Find where the given text appears and provide that cell's center as (X, Y) coordinate. 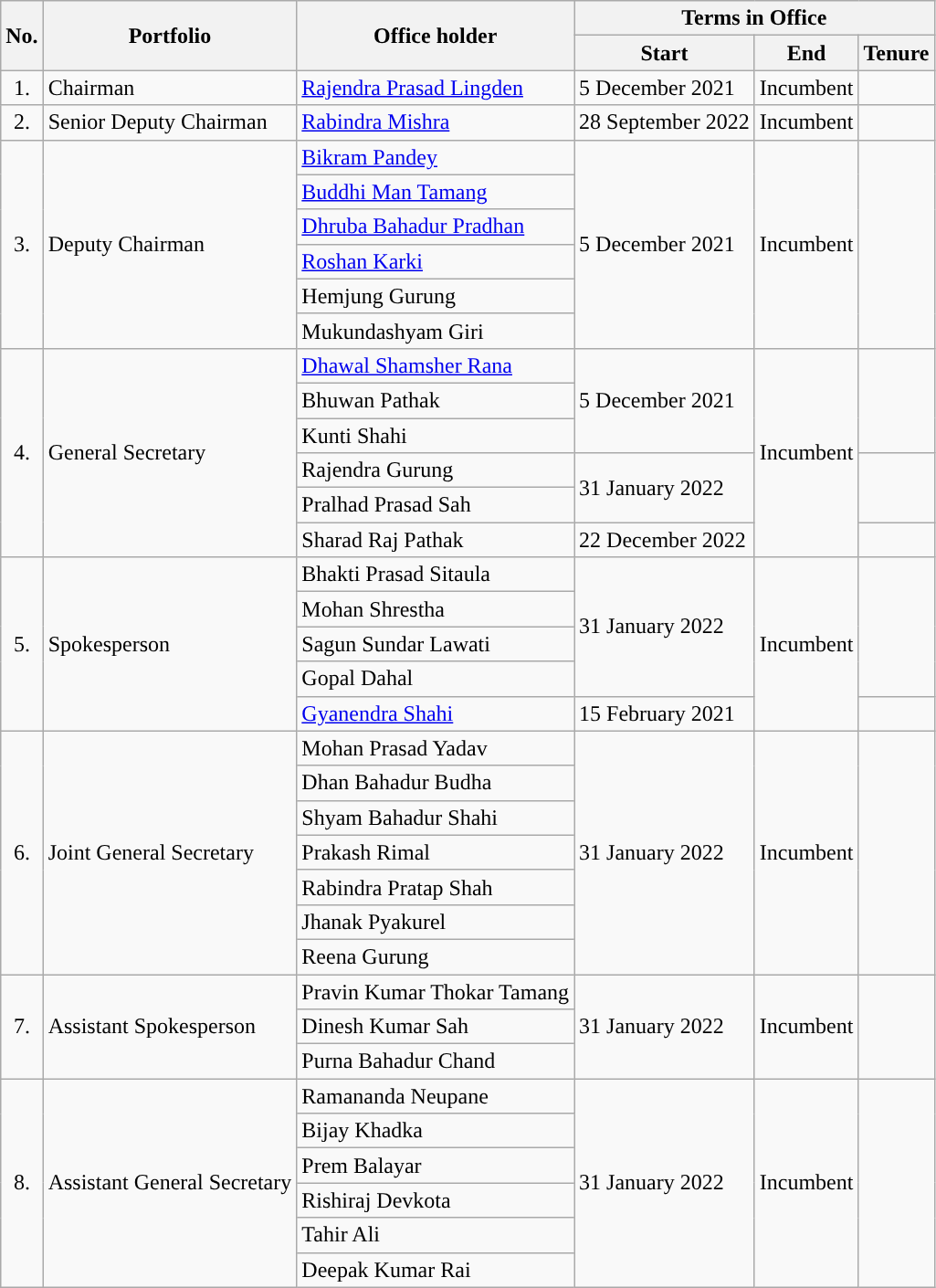
Prem Balayar (436, 1166)
Assistant Spokesperson (170, 1026)
Office holder (436, 36)
Pravin Kumar Thokar Tamang (436, 991)
Dinesh Kumar Sah (436, 1027)
Hemjung Gurung (436, 296)
Tenure (897, 53)
Dhawal Shamsher Rana (436, 365)
Rajendra Prasad Lingden (436, 88)
Buddhi Man Tamang (436, 192)
Mukundashyam Giri (436, 331)
Chairman (170, 88)
28 September 2022 (665, 122)
Gopal Dahal (436, 679)
Deepak Kumar Rai (436, 1270)
Bhakti Prasad Sitaula (436, 575)
4. (22, 452)
3. (22, 244)
Rajendra Gurung (436, 470)
Portfolio (170, 36)
5. (22, 644)
Pralhad Prasad Sah (436, 505)
Deputy Chairman (170, 244)
General Secretary (170, 452)
Reena Gurung (436, 956)
Spokesperson (170, 644)
15 February 2021 (665, 713)
Prakash Rimal (436, 852)
Assistant General Secretary (170, 1183)
22 December 2022 (665, 540)
Tahir Ali (436, 1235)
Purna Bahadur Chand (436, 1061)
Jhanak Pyakurel (436, 922)
Start (665, 53)
Rabindra Pratap Shah (436, 887)
Ramananda Neupane (436, 1096)
Senior Deputy Chairman (170, 122)
Dhruba Bahadur Pradhan (436, 227)
6. (22, 852)
Roshan Karki (436, 261)
Terms in Office (754, 18)
Bijay Khadka (436, 1131)
7. (22, 1026)
Bhuwan Pathak (436, 400)
Rabindra Mishra (436, 122)
Kunti Shahi (436, 436)
Rishiraj Devkota (436, 1200)
Dhan Bahadur Budha (436, 783)
Shyam Bahadur Shahi (436, 818)
1. (22, 88)
Mohan Shrestha (436, 609)
8. (22, 1183)
Sagun Sundar Lawati (436, 644)
Gyanendra Shahi (436, 713)
2. (22, 122)
Bikram Pandey (436, 157)
Joint General Secretary (170, 852)
Sharad Raj Pathak (436, 540)
No. (22, 36)
End (806, 53)
Mohan Prasad Yadav (436, 748)
